Locate the cell with the specified text and output its (x, y) center coordinate. 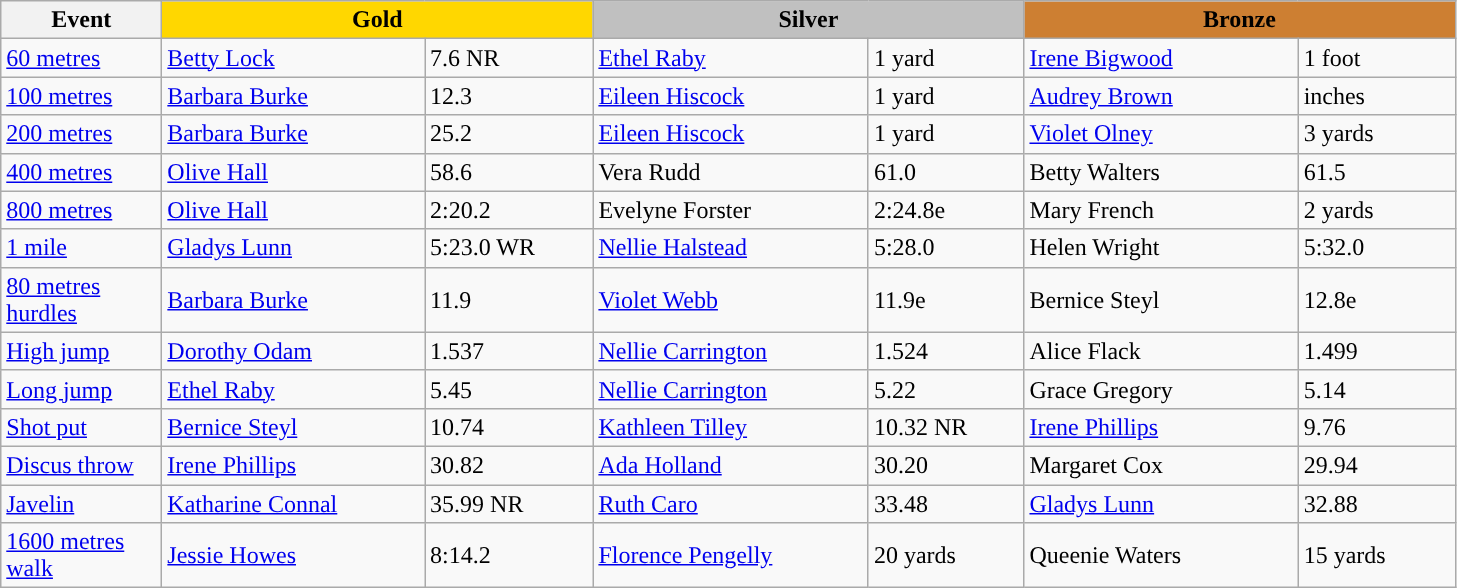
Queenie Waters (1161, 556)
32.88 (1376, 503)
29.94 (1376, 465)
25.2 (509, 134)
400 metres (82, 172)
200 metres (82, 134)
9.76 (1376, 427)
100 metres (82, 96)
Silver (808, 20)
Florence Pengelly (731, 556)
Helen Wright (1161, 248)
20 yards (946, 556)
12.8e (1376, 300)
11.9e (946, 300)
1 mile (82, 248)
15 yards (1376, 556)
7.6 NR (509, 58)
Betty Lock (294, 58)
5.45 (509, 389)
Grace Gregory (1161, 389)
1 foot (1376, 58)
61.0 (946, 172)
Dorothy Odam (294, 351)
Evelyne Forster (731, 210)
Mary French (1161, 210)
2 yards (1376, 210)
5.14 (1376, 389)
Event (82, 20)
Long jump (82, 389)
8:14.2 (509, 556)
Katharine Connal (294, 503)
3 yards (1376, 134)
2:24.8e (946, 210)
Nellie Halstead (731, 248)
11.9 (509, 300)
61.5 (1376, 172)
Jessie Howes (294, 556)
Bronze (1240, 20)
High jump (82, 351)
Alice Flack (1161, 351)
1.537 (509, 351)
Violet Webb (731, 300)
5:23.0 WR (509, 248)
12.3 (509, 96)
80 metres hurdles (82, 300)
30.82 (509, 465)
Gold (378, 20)
30.20 (946, 465)
33.48 (946, 503)
5:32.0 (1376, 248)
Irene Bigwood (1161, 58)
10.32 NR (946, 427)
Margaret Cox (1161, 465)
Betty Walters (1161, 172)
Kathleen Tilley (731, 427)
Violet Olney (1161, 134)
35.99 NR (509, 503)
Vera Rudd (731, 172)
10.74 (509, 427)
inches (1376, 96)
Javelin (82, 503)
Shot put (82, 427)
800 metres (82, 210)
Ruth Caro (731, 503)
58.6 (509, 172)
60 metres (82, 58)
2:20.2 (509, 210)
1.524 (946, 351)
Ada Holland (731, 465)
Audrey Brown (1161, 96)
Discus throw (82, 465)
1600 metres walk (82, 556)
5.22 (946, 389)
5:28.0 (946, 248)
1.499 (1376, 351)
